Return (x, y) of the center of cell containing provided text 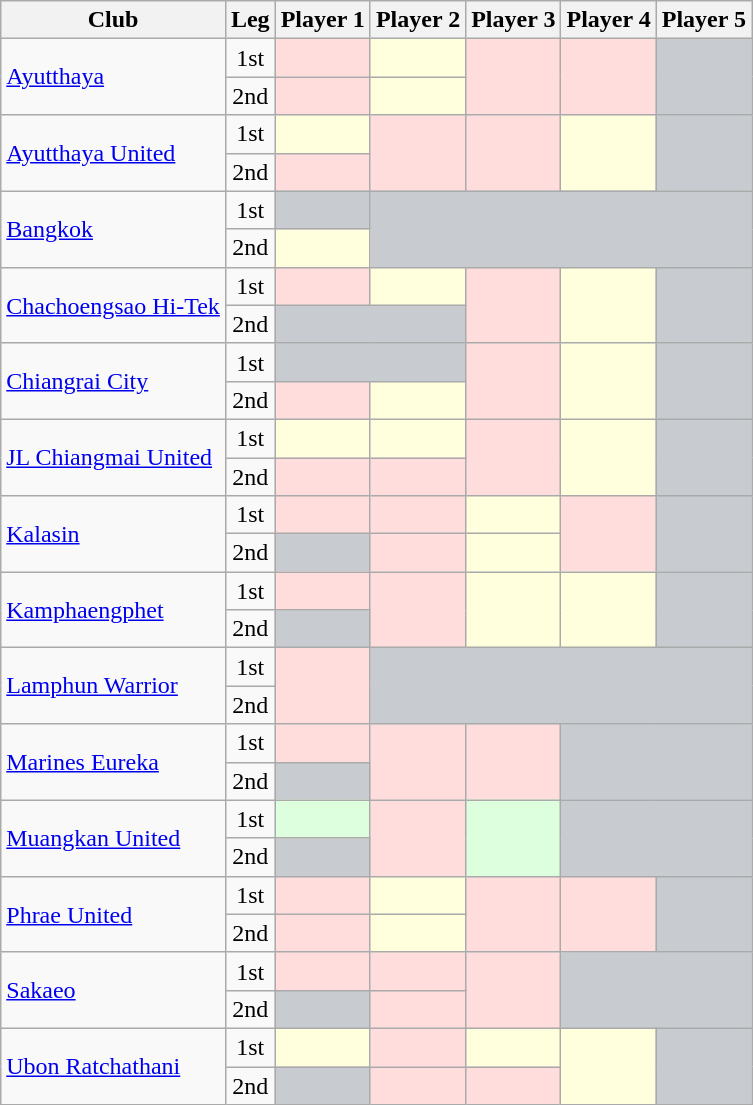
Phrae United (114, 914)
Player 1 (322, 20)
Player 4 (608, 20)
Player 5 (704, 20)
Marines Eureka (114, 762)
Ayutthaya (114, 77)
Ubon Ratchathani (114, 1066)
Lamphun Warrior (114, 686)
Club (114, 20)
Kamphaengphet (114, 610)
Leg (250, 20)
Bangkok (114, 229)
Muangkan United (114, 838)
Ayutthaya United (114, 153)
Chachoengsao Hi-Tek (114, 305)
Chiangrai City (114, 381)
Sakaeo (114, 990)
Player 3 (514, 20)
Player 2 (418, 20)
Kalasin (114, 534)
JL Chiangmai United (114, 457)
